Determine the (x, y) coordinate at the center of the cell enclosing the given text.  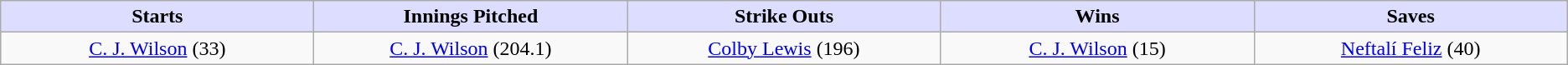
C. J. Wilson (204.1) (471, 48)
C. J. Wilson (15) (1097, 48)
C. J. Wilson (33) (157, 48)
Strike Outs (784, 17)
Starts (157, 17)
Colby Lewis (196) (784, 48)
Innings Pitched (471, 17)
Saves (1411, 17)
Wins (1097, 17)
Neftalí Feliz (40) (1411, 48)
